Find where the given text appears and provide that cell's center as [X, Y] coordinate. 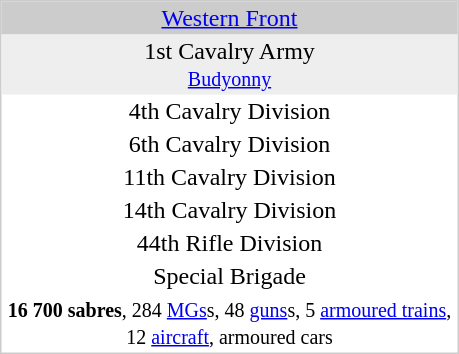
44th Rifle Division [230, 242]
14th Cavalry Division [230, 210]
Special Brigade [230, 276]
6th Cavalry Division [230, 144]
4th Cavalry Division [230, 110]
Western Front [230, 18]
16 700 sabres, 284 MGss, 48 gunss, 5 armoured trains, 12 aircraft, armoured cars [230, 322]
1st Cavalry ArmyBudyonny [230, 64]
11th Cavalry Division [230, 176]
